Search for the cell housing the specified text and yield its [X, Y] center coordinate. 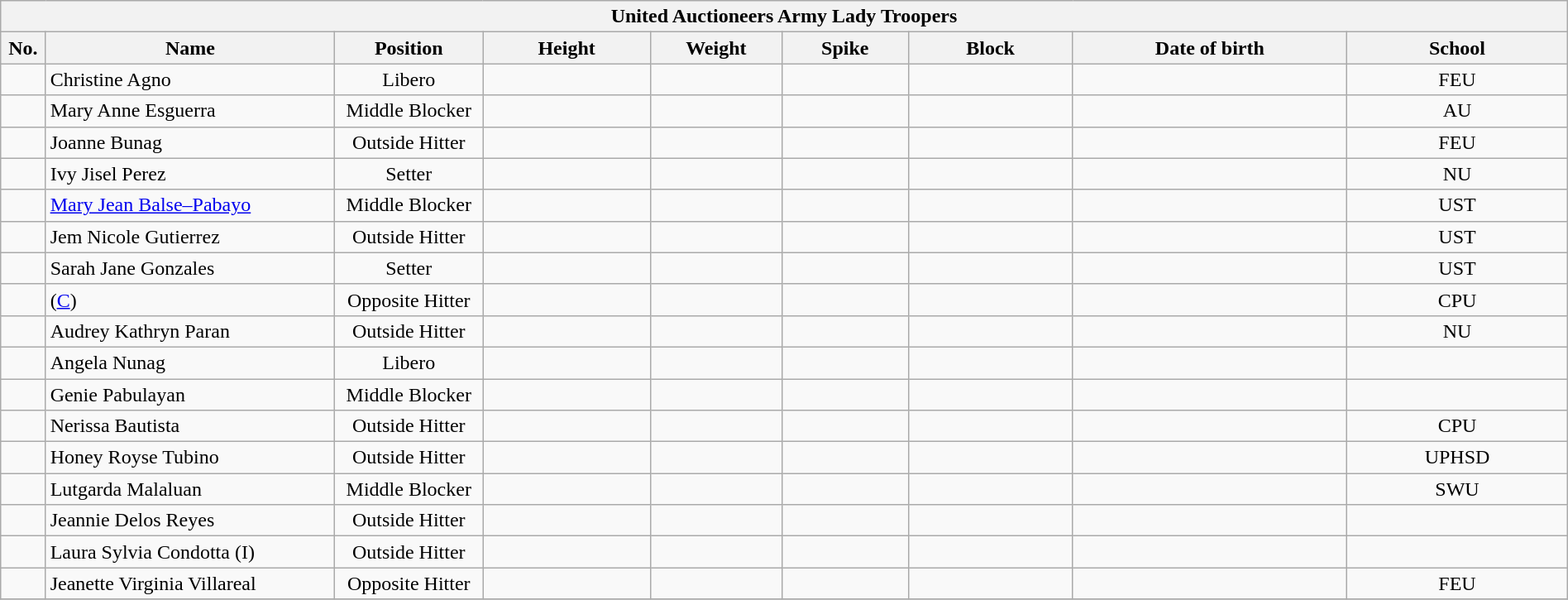
United Auctioneers Army Lady Troopers [784, 17]
Laura Sylvia Condotta (I) [190, 552]
Angela Nunag [190, 362]
(C) [190, 300]
Genie Pabulayan [190, 395]
Weight [716, 48]
SWU [1457, 489]
Sarah Jane Gonzales [190, 268]
Lutgarda Malaluan [190, 489]
No. [23, 48]
Honey Royse Tubino [190, 458]
Block [991, 48]
Date of birth [1210, 48]
Jem Nicole Gutierrez [190, 237]
Nerissa Bautista [190, 426]
Ivy Jisel Perez [190, 174]
Spike [845, 48]
Mary Anne Esguerra [190, 111]
Joanne Bunag [190, 142]
Christine Agno [190, 79]
Jeannie Delos Reyes [190, 521]
Position [409, 48]
Name [190, 48]
Jeanette Virginia Villareal [190, 583]
Audrey Kathryn Paran [190, 331]
Height [567, 48]
School [1457, 48]
AU [1457, 111]
UPHSD [1457, 458]
Mary Jean Balse–Pabayo [190, 205]
